Scan for the cell matching the given text and deliver its (X, Y) coordinate at center. 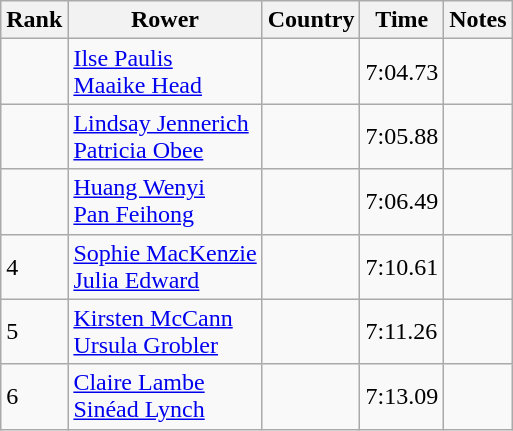
Time (402, 20)
Huang WenyiPan Feihong (165, 202)
Ilse PaulisMaaike Head (165, 72)
Claire LambeSinéad Lynch (165, 396)
Sophie MacKenzieJulia Edward (165, 266)
Lindsay JennerichPatricia Obee (165, 136)
Notes (478, 20)
5 (34, 332)
Rank (34, 20)
7:10.61 (402, 266)
7:06.49 (402, 202)
Country (311, 20)
7:11.26 (402, 332)
6 (34, 396)
Rower (165, 20)
7:13.09 (402, 396)
Kirsten McCannUrsula Grobler (165, 332)
4 (34, 266)
7:04.73 (402, 72)
7:05.88 (402, 136)
